Find where the given text appears and provide that cell's center as (x, y) coordinate. 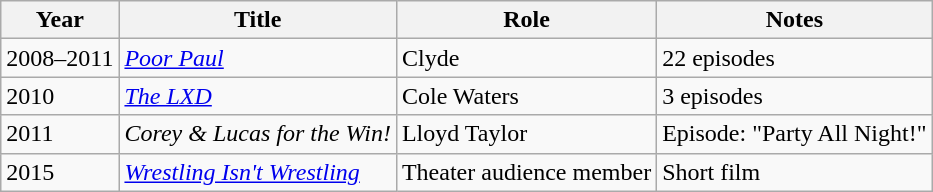
Theater audience member (526, 172)
2008–2011 (60, 58)
Role (526, 20)
2010 (60, 96)
3 episodes (794, 96)
The LXD (258, 96)
Corey & Lucas for the Win! (258, 134)
Notes (794, 20)
Cole Waters (526, 96)
Episode: "Party All Night!" (794, 134)
2011 (60, 134)
Wrestling Isn't Wrestling (258, 172)
Poor Paul (258, 58)
Lloyd Taylor (526, 134)
Title (258, 20)
2015 (60, 172)
Year (60, 20)
Clyde (526, 58)
22 episodes (794, 58)
Short film (794, 172)
